Find where the given text appears and provide that cell's center as (X, Y) coordinate. 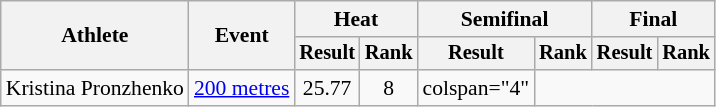
colspan="4" (476, 88)
Heat (356, 19)
Athlete (95, 36)
Event (242, 36)
8 (389, 88)
Final (654, 19)
200 metres (242, 88)
25.77 (327, 88)
Semifinal (504, 19)
Kristina Pronzhenko (95, 88)
